Locate the cell with the specified text and output its [X, Y] center coordinate. 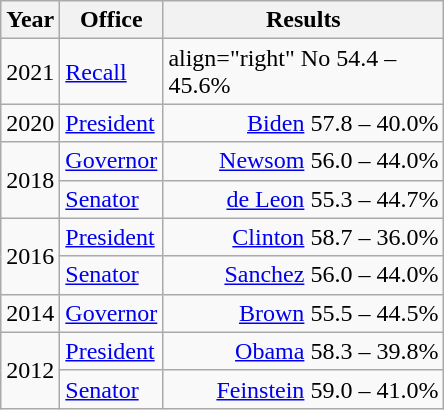
Newsom 56.0 – 44.0% [304, 161]
align="right" No 54.4 – 45.6% [304, 72]
Obama 58.3 – 39.8% [304, 351]
2012 [30, 370]
2018 [30, 180]
Biden 57.8 – 40.0% [304, 123]
2021 [30, 72]
Results [304, 20]
Clinton 58.7 – 36.0% [304, 237]
Recall [112, 72]
Feinstein 59.0 – 41.0% [304, 389]
2020 [30, 123]
Office [112, 20]
Brown 55.5 – 44.5% [304, 313]
2016 [30, 256]
2014 [30, 313]
de Leon 55.3 – 44.7% [304, 199]
Sanchez 56.0 – 44.0% [304, 275]
Year [30, 20]
